Find where the given text appears and provide that cell's center as (X, Y) coordinate. 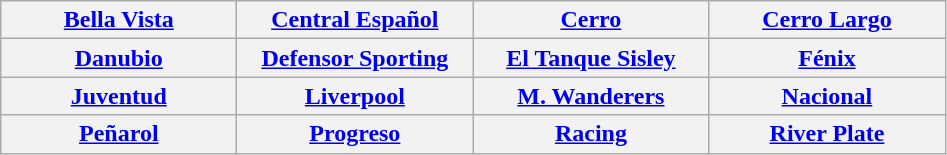
Bella Vista (119, 20)
Juventud (119, 96)
Defensor Sporting (355, 58)
Fénix (827, 58)
Cerro Largo (827, 20)
Peñarol (119, 134)
Liverpool (355, 96)
Racing (591, 134)
Progreso (355, 134)
Nacional (827, 96)
Cerro (591, 20)
Danubio (119, 58)
River Plate (827, 134)
El Tanque Sisley (591, 58)
Central Español (355, 20)
M. Wanderers (591, 96)
